Find where the given text appears and provide that cell's center as (X, Y) coordinate. 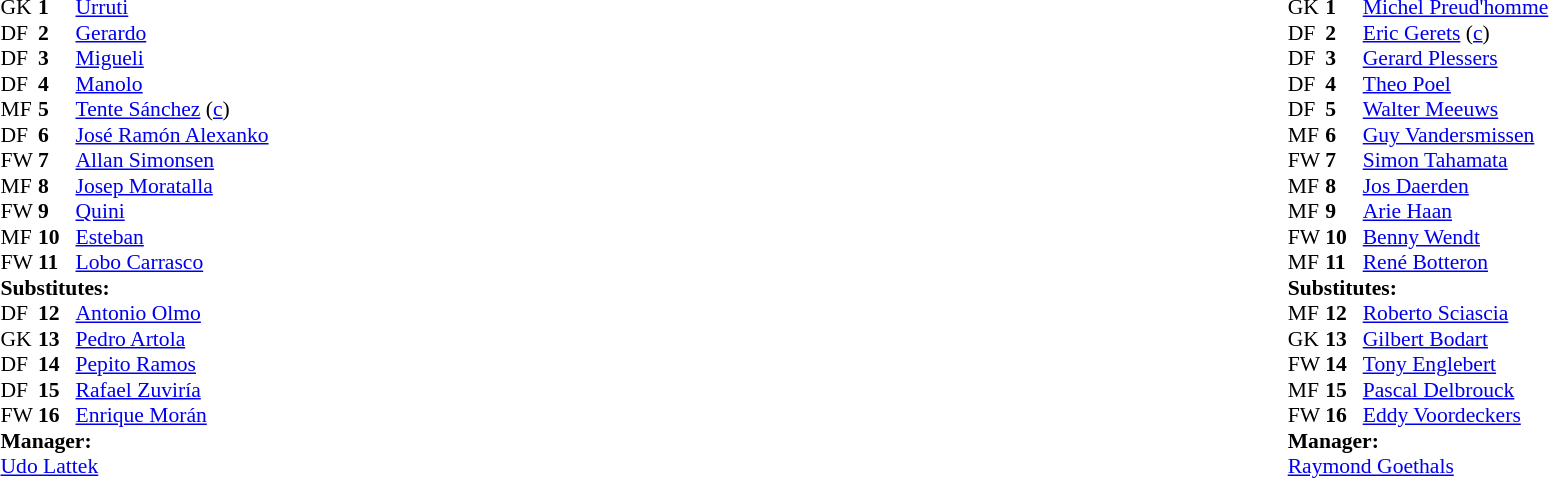
Antonio Olmo (172, 313)
Migueli (172, 59)
Jos Daerden (1456, 186)
Eddy Voordeckers (1456, 415)
Gerardo (172, 33)
Enrique Morán (172, 415)
Josep Moratalla (172, 186)
Benny Wendt (1456, 237)
Rafael Zuviría (172, 390)
Roberto Sciascia (1456, 313)
René Botteron (1456, 263)
Walter Meeuws (1456, 109)
Manolo (172, 84)
Arie Haan (1456, 211)
Gilbert Bodart (1456, 339)
Tony Englebert (1456, 365)
Simon Tahamata (1456, 161)
Pepito Ramos (172, 365)
Lobo Carrasco (172, 263)
Guy Vandersmissen (1456, 135)
Pedro Artola (172, 339)
Gerard Plessers (1456, 59)
Theo Poel (1456, 84)
Pascal Delbrouck (1456, 390)
Quini (172, 211)
Eric Gerets (c) (1456, 33)
Tente Sánchez (c) (172, 109)
Allan Simonsen (172, 161)
Esteban (172, 237)
José Ramón Alexanko (172, 135)
